Locate the cell with the specified text and output its (x, y) center coordinate. 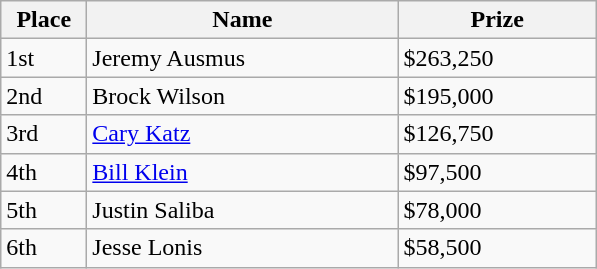
6th (44, 248)
Cary Katz (242, 134)
$97,500 (498, 172)
$78,000 (498, 210)
$126,750 (498, 134)
$263,250 (498, 58)
Prize (498, 20)
Place (44, 20)
Name (242, 20)
3rd (44, 134)
2nd (44, 96)
4th (44, 172)
$58,500 (498, 248)
Jeremy Ausmus (242, 58)
Brock Wilson (242, 96)
$195,000 (498, 96)
Justin Saliba (242, 210)
5th (44, 210)
Jesse Lonis (242, 248)
1st (44, 58)
Bill Klein (242, 172)
